From the cell containing the given text, extract its center point as [X, Y] coordinate. 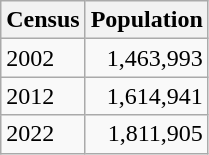
Census [43, 20]
1,811,905 [146, 134]
Population [146, 20]
2002 [43, 58]
1,614,941 [146, 96]
2012 [43, 96]
2022 [43, 134]
1,463,993 [146, 58]
